Find where the given text appears and provide that cell's center as (X, Y) coordinate. 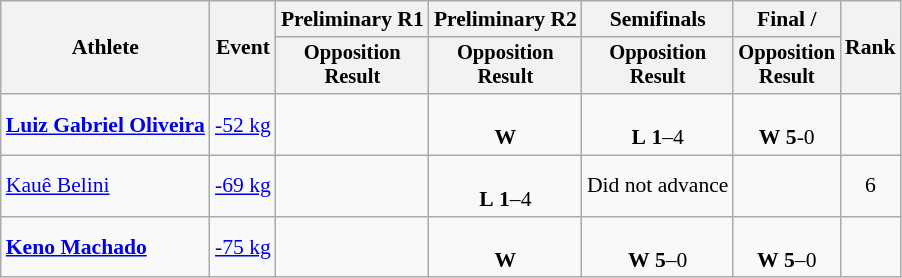
Preliminary R2 (506, 19)
Luiz Gabriel Oliveira (106, 124)
Rank (870, 48)
Did not advance (658, 186)
Keno Machado (106, 248)
Preliminary R1 (352, 19)
Semifinals (658, 19)
Event (243, 48)
Kauê Belini (106, 186)
-75 kg (243, 248)
6 (870, 186)
Final / (786, 19)
W 5-0 (786, 124)
-52 kg (243, 124)
Athlete (106, 48)
-69 kg (243, 186)
